Detect which cell encompasses the target text, then output its (x, y) center coordinate. 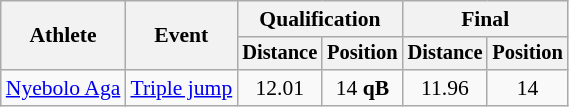
Final (486, 19)
Nyebolo Aga (64, 88)
14 (527, 88)
Qualification (320, 19)
11.96 (446, 88)
12.01 (280, 88)
Athlete (64, 36)
Event (181, 36)
14 qB (362, 88)
Triple jump (181, 88)
